Locate the cell with the specified text and output its [X, Y] center coordinate. 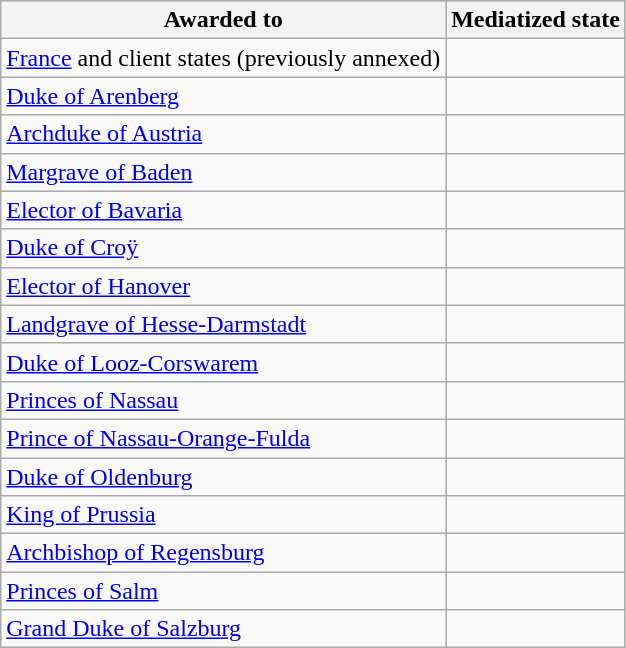
Archbishop of Regensburg [224, 553]
Landgrave of Hesse-Darmstadt [224, 324]
Margrave of Baden [224, 172]
Duke of Arenberg [224, 96]
Duke of Looz-Corswarem [224, 362]
Elector of Hanover [224, 286]
Awarded to [224, 20]
France and client states (previously annexed) [224, 58]
Elector of Bavaria [224, 210]
Grand Duke of Salzburg [224, 629]
Mediatized state [536, 20]
Prince of Nassau-Orange-Fulda [224, 438]
Archduke of Austria [224, 134]
King of Prussia [224, 515]
Princes of Salm [224, 591]
Duke of Croÿ [224, 248]
Duke of Oldenburg [224, 477]
Princes of Nassau [224, 400]
